Search for the cell housing the specified text and yield its (x, y) center coordinate. 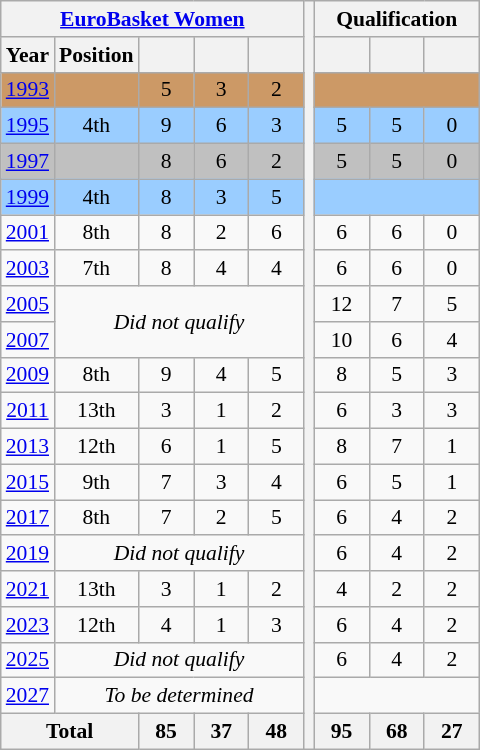
Position (96, 55)
1993 (28, 90)
EuroBasket Women (152, 19)
1999 (28, 197)
To be determined (179, 696)
2025 (28, 660)
27 (452, 732)
2021 (28, 589)
1995 (28, 126)
2011 (28, 411)
2017 (28, 518)
2001 (28, 233)
2003 (28, 269)
2009 (28, 375)
Year (28, 55)
Qualification (396, 19)
68 (396, 732)
10 (342, 340)
37 (222, 732)
7th (96, 269)
2027 (28, 696)
95 (342, 732)
85 (166, 732)
9th (96, 482)
2019 (28, 554)
2007 (28, 340)
Total (70, 732)
12 (342, 304)
2005 (28, 304)
2015 (28, 482)
2023 (28, 625)
2013 (28, 447)
48 (276, 732)
1997 (28, 162)
